Locate the cell with the specified text and output its (x, y) center coordinate. 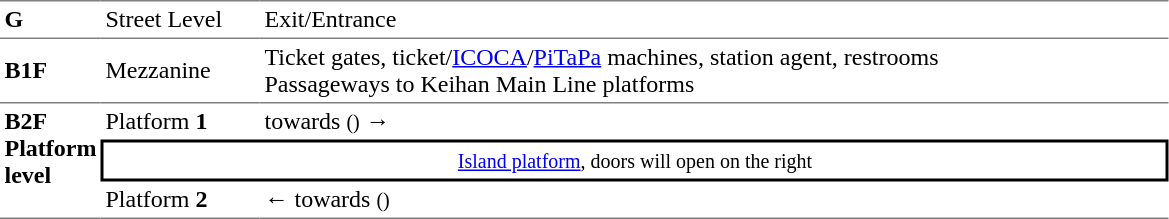
towards () → (714, 121)
Exit/Entrance (714, 19)
G (50, 19)
Mezzanine (180, 70)
Island platform, doors will open on the right (635, 161)
B2FPlatform level (50, 160)
Street Level (180, 19)
Ticket gates, ticket/ICOCA/PiTaPa machines, station agent, restrooms Passageways to Keihan Main Line platforms (714, 70)
B1F (50, 70)
Platform 1 (180, 121)
